Extract the [X, Y] coordinate from the center of the cell holding the provided text.  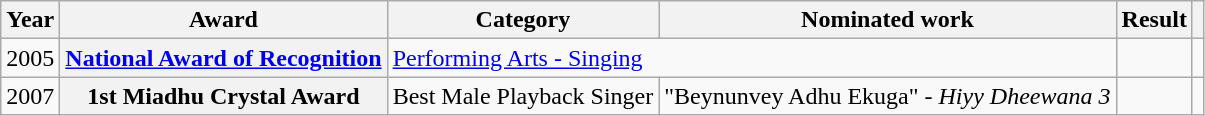
Category [523, 20]
Award [224, 20]
Performing Arts - Singing [752, 58]
2007 [30, 96]
Best Male Playback Singer [523, 96]
Nominated work [888, 20]
National Award of Recognition [224, 58]
Result [1154, 20]
Year [30, 20]
"Beynunvey Adhu Ekuga" - Hiyy Dheewana 3 [888, 96]
1st Miadhu Crystal Award [224, 96]
2005 [30, 58]
